Detect which cell encompasses the target text, then output its [x, y] center coordinate. 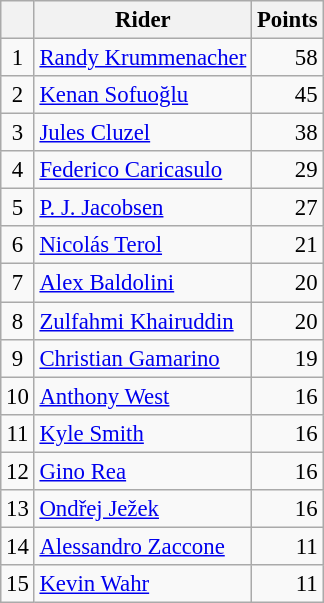
12 [18, 471]
58 [288, 58]
19 [288, 358]
Anthony West [142, 396]
Alessandro Zaccone [142, 546]
Federico Caricasulo [142, 170]
Rider [142, 20]
10 [18, 396]
Kevin Wahr [142, 584]
3 [18, 133]
2 [18, 95]
45 [288, 95]
Jules Cluzel [142, 133]
Gino Rea [142, 471]
Nicolás Terol [142, 245]
29 [288, 170]
15 [18, 584]
Randy Krummenacher [142, 58]
9 [18, 358]
7 [18, 283]
6 [18, 245]
38 [288, 133]
Points [288, 20]
Ondřej Ježek [142, 509]
4 [18, 170]
Kyle Smith [142, 433]
5 [18, 208]
21 [288, 245]
Zulfahmi Khairuddin [142, 321]
14 [18, 546]
Alex Baldolini [142, 283]
1 [18, 58]
Kenan Sofuoğlu [142, 95]
P. J. Jacobsen [142, 208]
13 [18, 509]
27 [288, 208]
8 [18, 321]
Christian Gamarino [142, 358]
